Search for the cell housing the specified text and yield its [x, y] center coordinate. 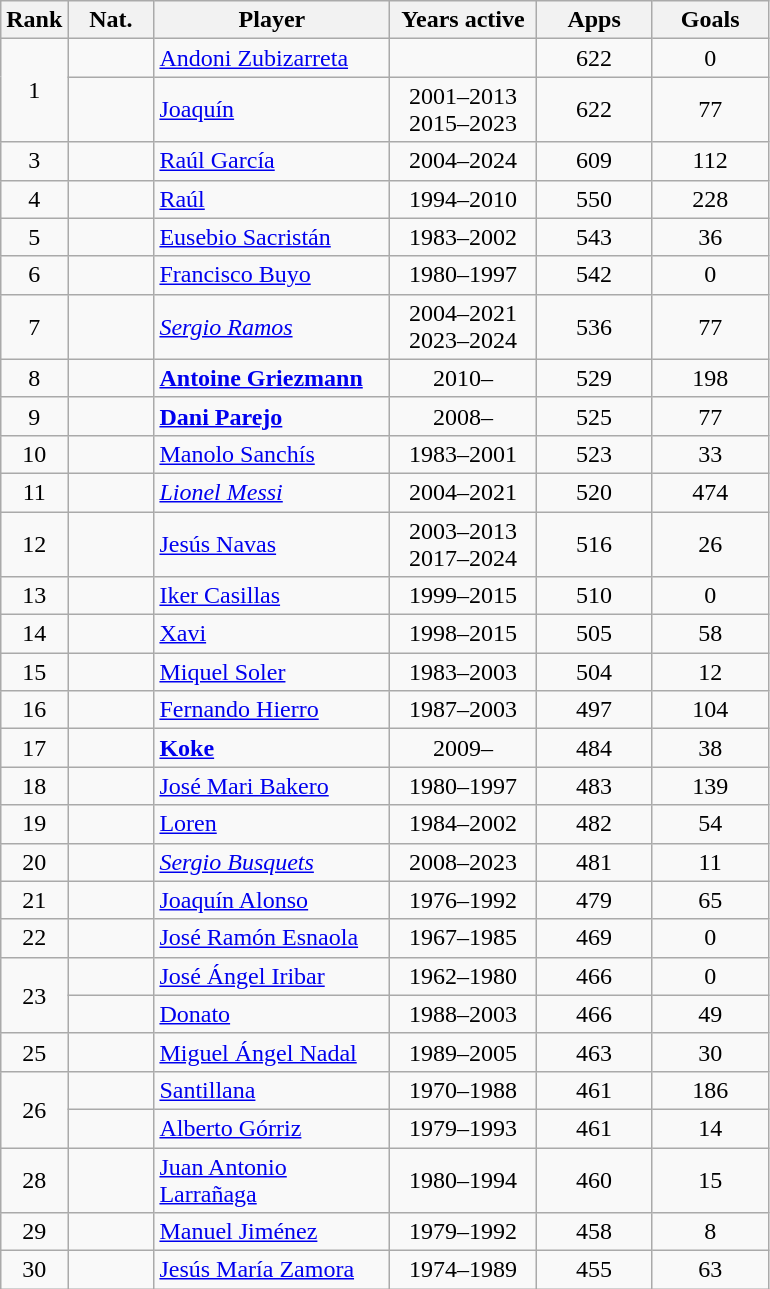
479 [594, 900]
1976–1992 [463, 900]
482 [594, 824]
474 [710, 492]
65 [710, 900]
Jesús María Zamora [272, 1270]
1987–2003 [463, 710]
Rank [34, 20]
2008– [463, 416]
25 [34, 1052]
Raúl [272, 199]
458 [594, 1232]
22 [34, 938]
16 [34, 710]
483 [594, 786]
1962–1980 [463, 976]
28 [34, 1180]
Manuel Jiménez [272, 1232]
1 [34, 90]
Alberto Górriz [272, 1128]
504 [594, 672]
10 [34, 454]
Iker Casillas [272, 596]
2004–20212023–2024 [463, 326]
2004–2024 [463, 161]
9 [34, 416]
Andoni Zubizarreta [272, 58]
1999–2015 [463, 596]
Xavi [272, 634]
63 [710, 1270]
Loren [272, 824]
Lionel Messi [272, 492]
13 [34, 596]
186 [710, 1090]
Raúl García [272, 161]
2003–20132017–2024 [463, 544]
Eusebio Sacristán [272, 237]
18 [34, 786]
104 [710, 710]
49 [710, 1014]
1970–1988 [463, 1090]
Sergio Busquets [272, 862]
536 [594, 326]
Goals [710, 20]
Dani Parejo [272, 416]
33 [710, 454]
3 [34, 161]
5 [34, 237]
José Ángel Iribar [272, 976]
19 [34, 824]
529 [594, 378]
542 [594, 275]
Miguel Ángel Nadal [272, 1052]
1979–1993 [463, 1128]
José Ramón Esnaola [272, 938]
1989–2005 [463, 1052]
29 [34, 1232]
7 [34, 326]
Apps [594, 20]
17 [34, 748]
1994–2010 [463, 199]
112 [710, 161]
Santillana [272, 1090]
21 [34, 900]
Donato [272, 1014]
516 [594, 544]
1979–1992 [463, 1232]
1988–2003 [463, 1014]
510 [594, 596]
1998–2015 [463, 634]
1984–2002 [463, 824]
Sergio Ramos [272, 326]
1983–2001 [463, 454]
484 [594, 748]
469 [594, 938]
543 [594, 237]
Jesús Navas [272, 544]
Joaquín Alonso [272, 900]
4 [34, 199]
1983–2002 [463, 237]
38 [710, 748]
36 [710, 237]
2009– [463, 748]
550 [594, 199]
23 [34, 995]
Joaquín [272, 110]
520 [594, 492]
Nat. [111, 20]
Francisco Buyo [272, 275]
1980–1994 [463, 1180]
1983–2003 [463, 672]
525 [594, 416]
455 [594, 1270]
463 [594, 1052]
Miquel Soler [272, 672]
1967–1985 [463, 938]
20 [34, 862]
54 [710, 824]
Juan Antonio Larrañaga [272, 1180]
228 [710, 199]
139 [710, 786]
58 [710, 634]
Manolo Sanchís [272, 454]
523 [594, 454]
Player [272, 20]
2010– [463, 378]
1974–1989 [463, 1270]
460 [594, 1180]
Koke [272, 748]
Fernando Hierro [272, 710]
609 [594, 161]
2004–2021 [463, 492]
2001–20132015–2023 [463, 110]
505 [594, 634]
497 [594, 710]
481 [594, 862]
6 [34, 275]
2008–2023 [463, 862]
198 [710, 378]
José Mari Bakero [272, 786]
Antoine Griezmann [272, 378]
Years active [463, 20]
